Determine the [x, y] coordinate at the center of the cell enclosing the given text.  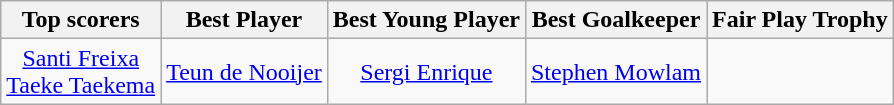
Stephen Mowlam [616, 72]
Fair Play Trophy [800, 20]
Best Young Player [426, 20]
Best Goalkeeper [616, 20]
Sergi Enrique [426, 72]
Top scorers [81, 20]
Best Player [244, 20]
Teun de Nooijer [244, 72]
Santi Freixa Taeke Taekema [81, 72]
